Provide the (X, Y) coordinate of the cell's center where the given text is located.  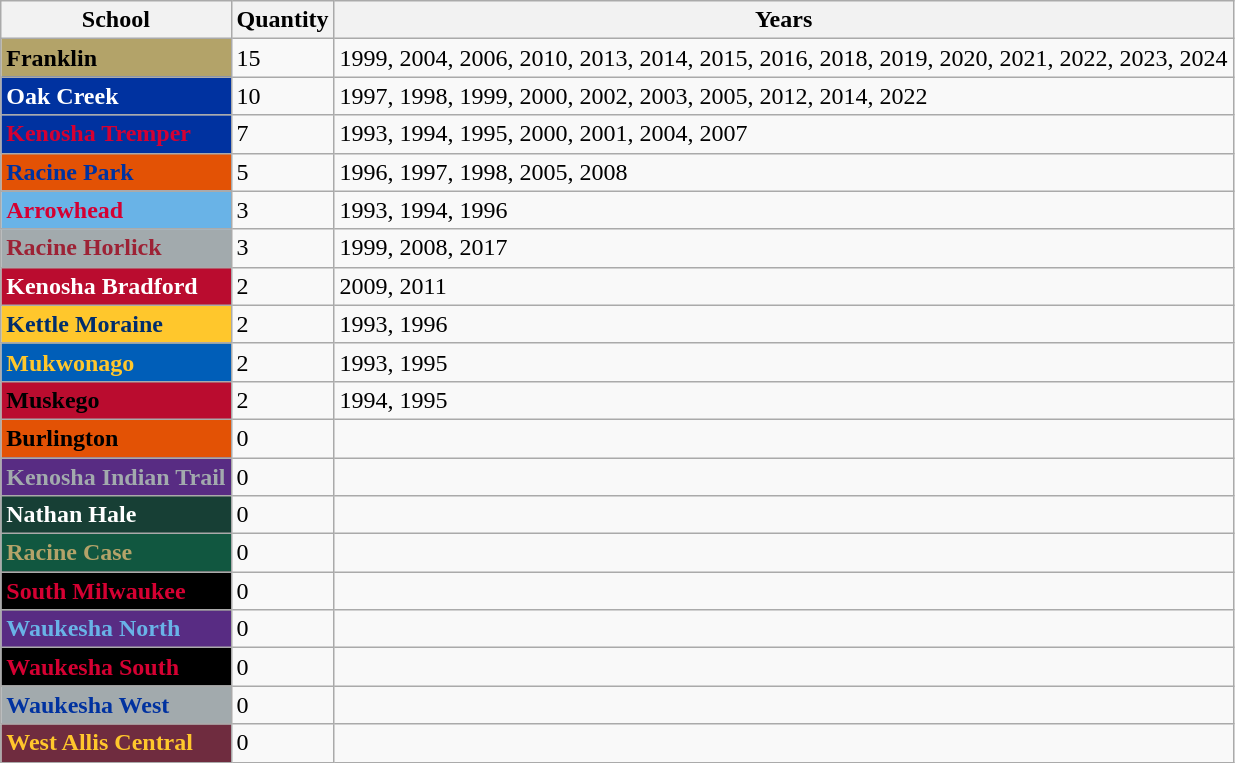
Franklin (116, 58)
Kettle Moraine (116, 324)
1993, 1995 (784, 362)
Waukesha South (116, 667)
1999, 2004, 2006, 2010, 2013, 2014, 2015, 2016, 2018, 2019, 2020, 2021, 2022, 2023, 2024 (784, 58)
2009, 2011 (784, 286)
1994, 1995 (784, 400)
1993, 1994, 1996 (784, 210)
1999, 2008, 2017 (784, 248)
Nathan Hale (116, 515)
Muskego (116, 400)
10 (282, 96)
Waukesha West (116, 705)
1993, 1996 (784, 324)
Racine Case (116, 553)
Arrowhead (116, 210)
5 (282, 172)
7 (282, 134)
Racine Horlick (116, 248)
Burlington (116, 438)
Kenosha Bradford (116, 286)
Years (784, 20)
Mukwonago (116, 362)
South Milwaukee (116, 591)
1996, 1997, 1998, 2005, 2008 (784, 172)
Kenosha Indian Trail (116, 477)
Quantity (282, 20)
Racine Park (116, 172)
Oak Creek (116, 96)
1997, 1998, 1999, 2000, 2002, 2003, 2005, 2012, 2014, 2022 (784, 96)
15 (282, 58)
Kenosha Tremper (116, 134)
1993, 1994, 1995, 2000, 2001, 2004, 2007 (784, 134)
School (116, 20)
West Allis Central (116, 743)
Waukesha North (116, 629)
